Return [X, Y] of the center of cell containing provided text 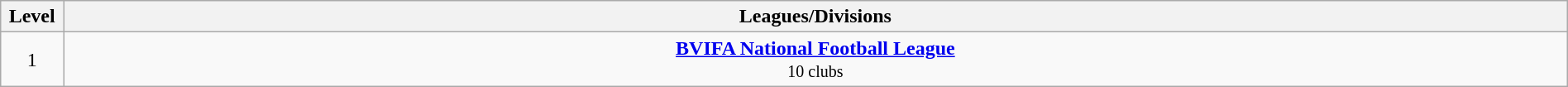
BVIFA National Football League10 clubs [815, 60]
Level [32, 17]
1 [32, 60]
Leagues/Divisions [815, 17]
